Find where the given text appears and provide that cell's center as [X, Y] coordinate. 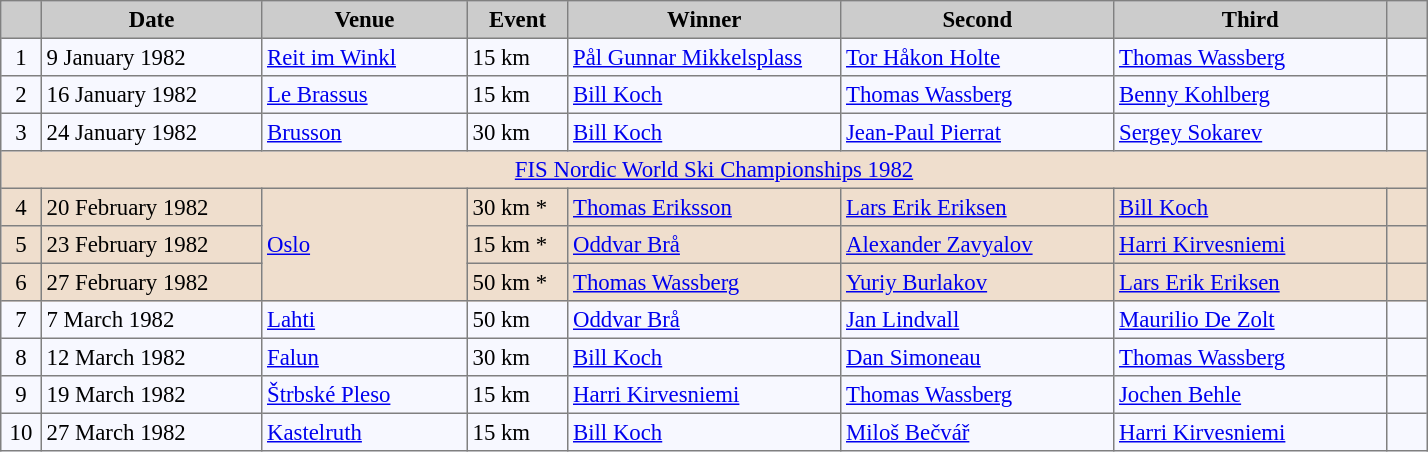
Event [517, 20]
Pål Gunnar Mikkelsplass [704, 57]
4 [21, 207]
Venue [365, 20]
5 [21, 245]
24 January 1982 [151, 132]
15 km * [517, 245]
Benny Kohlberg [1250, 95]
Kastelruth [365, 432]
Jan Lindvall [978, 320]
3 [21, 132]
Lahti [365, 320]
9 [21, 395]
10 [21, 432]
1 [21, 57]
2 [21, 95]
27 February 1982 [151, 282]
Le Brassus [365, 95]
Third [1250, 20]
7 March 1982 [151, 320]
50 km * [517, 282]
FIS Nordic World Ski Championships 1982 [714, 170]
16 January 1982 [151, 95]
Second [978, 20]
Winner [704, 20]
12 March 1982 [151, 357]
Brusson [365, 132]
20 February 1982 [151, 207]
50 km [517, 320]
Date [151, 20]
Yuriy Burlakov [978, 282]
Maurilio De Zolt [1250, 320]
Jochen Behle [1250, 395]
Dan Simoneau [978, 357]
9 January 1982 [151, 57]
Alexander Zavyalov [978, 245]
Reit im Winkl [365, 57]
Miloš Bečvář [978, 432]
23 February 1982 [151, 245]
19 March 1982 [151, 395]
Thomas Eriksson [704, 207]
Sergey Sokarev [1250, 132]
Falun [365, 357]
27 March 1982 [151, 432]
30 km * [517, 207]
Štrbské Pleso [365, 395]
8 [21, 357]
6 [21, 282]
Oslo [365, 244]
Jean-Paul Pierrat [978, 132]
7 [21, 320]
Tor Håkon Holte [978, 57]
